Output the [X, Y] coordinate of the center of the cell containing the given text.  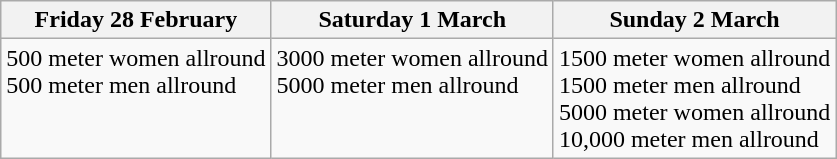
Friday 28 February [136, 20]
1500 meter women allround 1500 meter men allround 5000 meter women allround 10,000 meter men allround [694, 98]
500 meter women allround 500 meter men allround [136, 98]
Saturday 1 March [412, 20]
3000 meter women allround 5000 meter men allround [412, 98]
Sunday 2 March [694, 20]
